Output the [X, Y] coordinate of the center of the cell containing the given text.  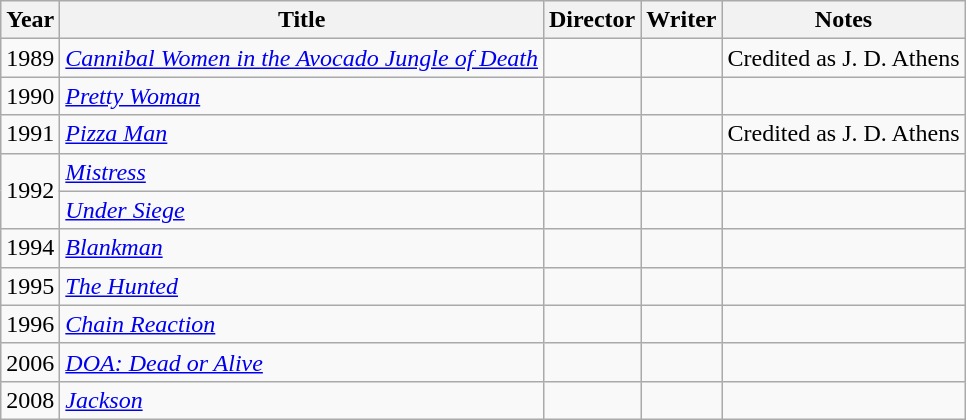
DOA: Dead or Alive [302, 362]
1990 [30, 96]
Director [592, 20]
The Hunted [302, 286]
Mistress [302, 172]
Pretty Woman [302, 96]
Notes [844, 20]
Title [302, 20]
Jackson [302, 400]
2008 [30, 400]
Cannibal Women in the Avocado Jungle of Death [302, 58]
1996 [30, 324]
1995 [30, 286]
2006 [30, 362]
1989 [30, 58]
Writer [682, 20]
1994 [30, 248]
Under Siege [302, 210]
1991 [30, 134]
1992 [30, 191]
Pizza Man [302, 134]
Chain Reaction [302, 324]
Blankman [302, 248]
Year [30, 20]
